Locate the cell with the specified text and output its [X, Y] center coordinate. 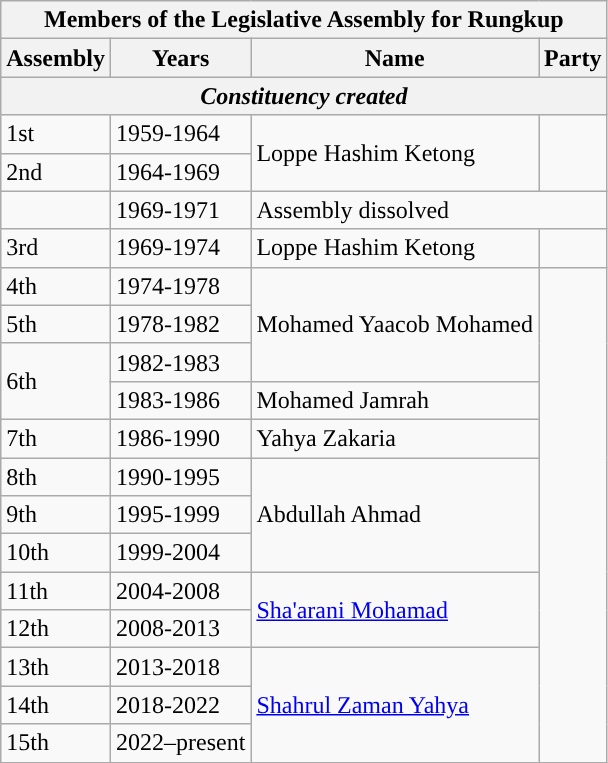
5th [56, 324]
2018-2022 [180, 705]
8th [56, 477]
3rd [56, 248]
Mohamed Yaacob Mohamed [395, 324]
10th [56, 553]
Shahrul Zaman Yahya [395, 705]
1964-1969 [180, 172]
2013-2018 [180, 667]
Abdullah Ahmad [395, 515]
2008-2013 [180, 629]
12th [56, 629]
Years [180, 58]
Assembly [56, 58]
2nd [56, 172]
1983-1986 [180, 400]
1986-1990 [180, 438]
1978-1982 [180, 324]
Members of the Legislative Assembly for Rungkup [304, 20]
1969-1974 [180, 248]
1st [56, 134]
7th [56, 438]
1982-1983 [180, 362]
Name [395, 58]
9th [56, 515]
1959-1964 [180, 134]
14th [56, 705]
Constituency created [304, 96]
Sha'arani Mohamad [395, 610]
Yahya Zakaria [395, 438]
15th [56, 743]
1999-2004 [180, 553]
Assembly dissolved [429, 210]
11th [56, 591]
6th [56, 381]
1974-1978 [180, 286]
2004-2008 [180, 591]
Party [573, 58]
Mohamed Jamrah [395, 400]
13th [56, 667]
4th [56, 286]
1995-1999 [180, 515]
2022–present [180, 743]
1990-1995 [180, 477]
1969-1971 [180, 210]
